Scan for the cell matching the given text and deliver its [x, y] coordinate at center. 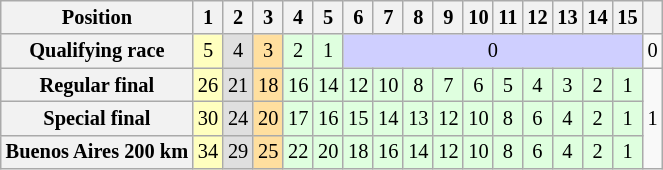
Buenos Aires 200 km [97, 152]
24 [238, 118]
Qualifying race [97, 51]
Special final [97, 118]
Position [97, 17]
21 [238, 85]
25 [268, 152]
30 [208, 118]
11 [508, 17]
9 [448, 17]
29 [238, 152]
17 [298, 118]
26 [208, 85]
Regular final [97, 85]
22 [298, 152]
34 [208, 152]
